Find where the given text appears and provide that cell's center as (X, Y) coordinate. 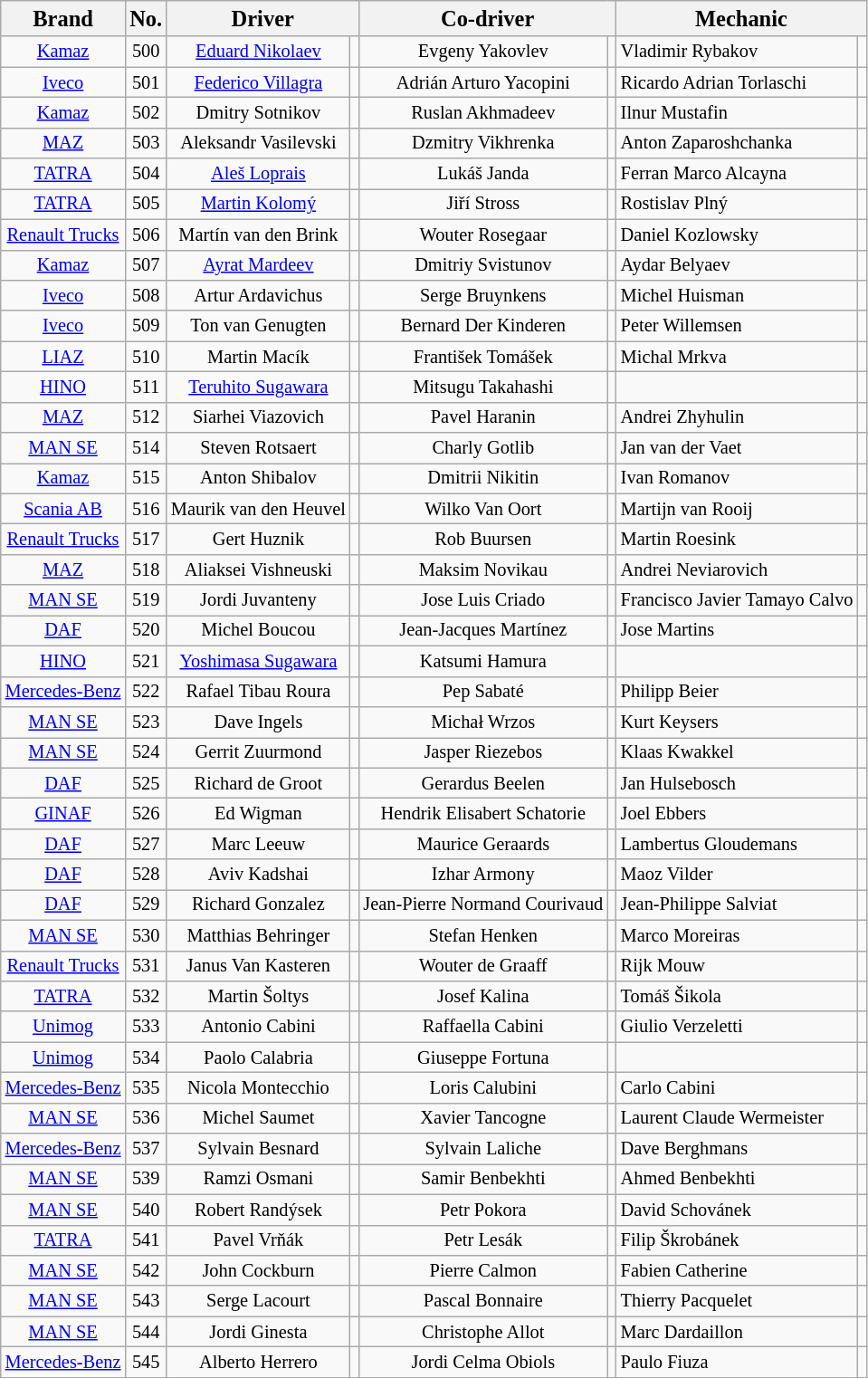
Fabien Catherine (737, 1270)
Michał Wrzos (483, 722)
Aliaksei Vishneuski (259, 569)
530 (146, 935)
John Cockburn (259, 1270)
Pierre Calmon (483, 1270)
Janus Van Kasteren (259, 966)
Aleš Loprais (259, 174)
Wouter Rosegaar (483, 234)
Dmitriy Svistunov (483, 265)
Serge Lacourt (259, 1301)
524 (146, 752)
510 (146, 357)
Joel Ebbers (737, 813)
Dmitry Sotnikov (259, 112)
Thierry Pacquelet (737, 1301)
Dzmitry Vikhrenka (483, 143)
545 (146, 1362)
Michel Saumet (259, 1118)
532 (146, 996)
Anton Shibalov (259, 478)
544 (146, 1332)
501 (146, 82)
Katsumi Hamura (483, 661)
Izhar Armony (483, 875)
Teruhito Sugawara (259, 387)
Marc Dardaillon (737, 1332)
Evgeny Yakovlev (483, 52)
Adrián Arturo Yacopini (483, 82)
Michal Mrkva (737, 357)
529 (146, 904)
Filip Škrobánek (737, 1240)
Alberto Herrero (259, 1362)
Ed Wigman (259, 813)
516 (146, 509)
526 (146, 813)
Artur Ardavichus (259, 295)
Driver (262, 18)
Francisco Javier Tamayo Calvo (737, 600)
519 (146, 600)
Federico Villagra (259, 82)
Martin Šoltys (259, 996)
Gerrit Zuurmond (259, 752)
Vladimir Rybakov (737, 52)
Andrei Neviarovich (737, 569)
LIAZ (63, 357)
Richard de Groot (259, 783)
505 (146, 204)
Petr Pokora (483, 1210)
František Tomášek (483, 357)
Jasper Riezebos (483, 752)
Jean-Philippe Salviat (737, 904)
Martin Kolomý (259, 204)
Aydar Belyaev (737, 265)
Serge Bruynkens (483, 295)
511 (146, 387)
Lambertus Gloudemans (737, 844)
Martín van den Brink (259, 234)
Richard Gonzalez (259, 904)
Jiří Stross (483, 204)
Steven Rotsaert (259, 448)
Siarhei Viazovich (259, 417)
Maksim Novikau (483, 569)
Jose Luis Criado (483, 600)
Sylvain Besnard (259, 1149)
Marc Leeuw (259, 844)
David Schovánek (737, 1210)
Maurice Geraards (483, 844)
522 (146, 692)
Ruslan Akhmadeev (483, 112)
504 (146, 174)
Jan van der Vaet (737, 448)
518 (146, 569)
Lukáš Janda (483, 174)
Ahmed Benbekhti (737, 1179)
536 (146, 1118)
Philipp Beier (737, 692)
Josef Kalina (483, 996)
Jordi Juvanteny (259, 600)
Bernard Der Kinderen (483, 326)
Dave Berghmans (737, 1149)
541 (146, 1240)
Daniel Kozlowsky (737, 234)
Marco Moreiras (737, 935)
515 (146, 478)
Ayrat Mardeev (259, 265)
Giuseppe Fortuna (483, 1057)
Anton Zaparoshchanka (737, 143)
Pavel Haranin (483, 417)
Matthias Behringer (259, 935)
Raffaella Cabini (483, 1027)
537 (146, 1149)
Andrei Zhyhulin (737, 417)
Robert Randýsek (259, 1210)
Maurik van den Heuvel (259, 509)
Brand (63, 18)
507 (146, 265)
Jean-Jacques Martínez (483, 630)
Scania AB (63, 509)
Martin Macík (259, 357)
Paolo Calabria (259, 1057)
508 (146, 295)
Mechanic (741, 18)
539 (146, 1179)
Wouter de Graaff (483, 966)
Gerardus Beelen (483, 783)
Rostislav Plný (737, 204)
506 (146, 234)
Ivan Romanov (737, 478)
Michel Boucou (259, 630)
Jose Martins (737, 630)
Samir Benbekhti (483, 1179)
Mitsugu Takahashi (483, 387)
GINAF (63, 813)
Nicola Montecchio (259, 1087)
503 (146, 143)
Antonio Cabini (259, 1027)
Petr Lesák (483, 1240)
Jordi Celma Obiols (483, 1362)
512 (146, 417)
Rafael Tibau Roura (259, 692)
Aleksandr Vasilevski (259, 143)
Tomáš Šikola (737, 996)
Aviv Kadshai (259, 875)
500 (146, 52)
540 (146, 1210)
Hendrik Elisabert Schatorie (483, 813)
Ton van Genugten (259, 326)
Dave Ingels (259, 722)
Xavier Tancogne (483, 1118)
Jean-Pierre Normand Courivaud (483, 904)
535 (146, 1087)
521 (146, 661)
Pascal Bonnaire (483, 1301)
Martin Roesink (737, 539)
Jordi Ginesta (259, 1332)
Peter Willemsen (737, 326)
Pavel Vrňák (259, 1240)
Jan Hulsebosch (737, 783)
509 (146, 326)
Rijk Mouw (737, 966)
514 (146, 448)
Carlo Cabini (737, 1087)
Ferran Marco Alcayna (737, 174)
543 (146, 1301)
Maoz Vilder (737, 875)
Wilko Van Oort (483, 509)
Loris Calubini (483, 1087)
Gert Huznik (259, 539)
No. (146, 18)
527 (146, 844)
Martijn van Rooij (737, 509)
Eduard Nikolaev (259, 52)
Ramzi Osmani (259, 1179)
Sylvain Laliche (483, 1149)
534 (146, 1057)
525 (146, 783)
Dmitrii Nikitin (483, 478)
542 (146, 1270)
Co-driver (487, 18)
502 (146, 112)
Paulo Fiuza (737, 1362)
517 (146, 539)
Ilnur Mustafin (737, 112)
Stefan Henken (483, 935)
Pep Sabaté (483, 692)
Rob Buursen (483, 539)
523 (146, 722)
Klaas Kwakkel (737, 752)
Christophe Allot (483, 1332)
Laurent Claude Wermeister (737, 1118)
Ricardo Adrian Torlaschi (737, 82)
Michel Huisman (737, 295)
531 (146, 966)
528 (146, 875)
Yoshimasa Sugawara (259, 661)
520 (146, 630)
Giulio Verzeletti (737, 1027)
533 (146, 1027)
Kurt Keysers (737, 722)
Charly Gotlib (483, 448)
